Output the (X, Y) coordinate of the center of the cell containing the given text.  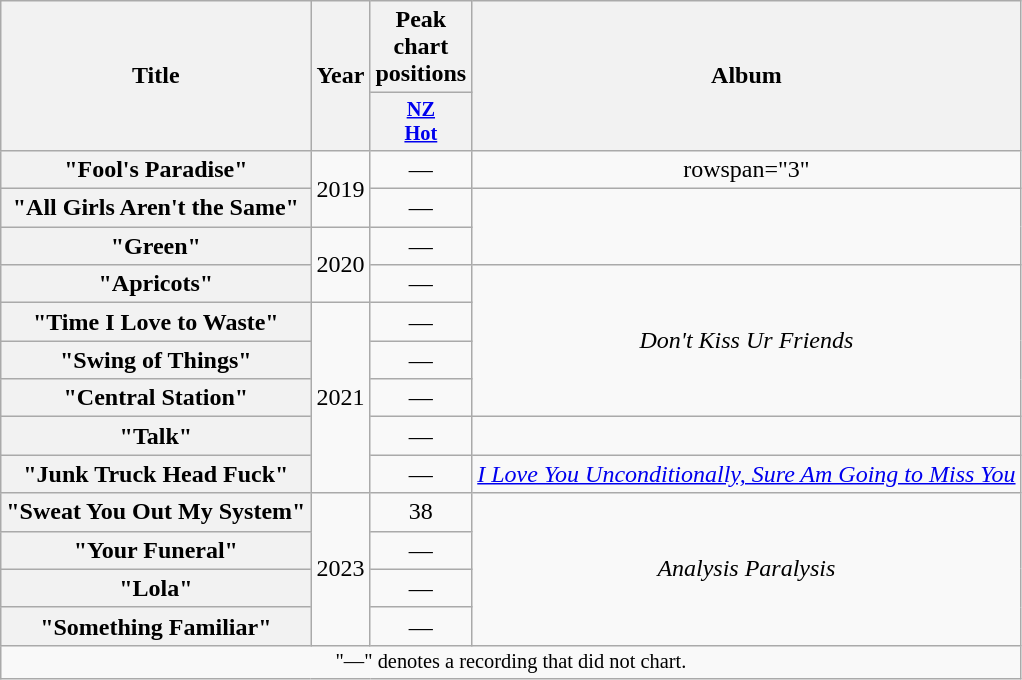
38 (421, 512)
"Junk Truck Head Fuck" (156, 474)
rowspan="3" (746, 169)
"Time I Love to Waste" (156, 322)
"Fool's Paradise" (156, 169)
Peak chart positions (421, 47)
"Swing of Things" (156, 360)
"Talk" (156, 436)
Title (156, 76)
"—" denotes a recording that did not chart. (511, 662)
"Apricots" (156, 284)
"Your Funeral" (156, 550)
Don't Kiss Ur Friends (746, 341)
2019 (340, 188)
"Green" (156, 246)
"Something Familiar" (156, 626)
Album (746, 76)
"All Girls Aren't the Same" (156, 208)
Analysis Paralysis (746, 569)
NZHot (421, 122)
"Lola" (156, 588)
2023 (340, 569)
"Central Station" (156, 398)
2020 (340, 265)
I Love You Unconditionally, Sure Am Going to Miss You (746, 474)
2021 (340, 398)
"Sweat You Out My System" (156, 512)
Year (340, 76)
